Provide the [X, Y] coordinate of the cell's center where the given text is located.  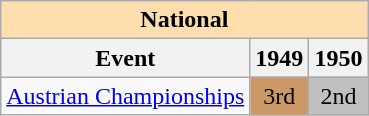
Event [126, 58]
National [184, 20]
1949 [280, 58]
2nd [338, 96]
Austrian Championships [126, 96]
3rd [280, 96]
1950 [338, 58]
